Return (x, y) of the center of cell containing provided text 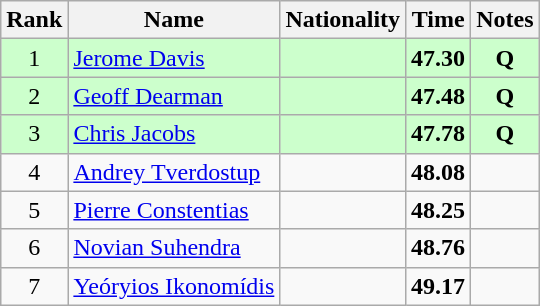
47.48 (438, 96)
4 (34, 172)
1 (34, 58)
Geoff Dearman (174, 96)
47.78 (438, 134)
Nationality (343, 20)
48.08 (438, 172)
3 (34, 134)
49.17 (438, 286)
48.25 (438, 210)
Yeóryios Ikonomídis (174, 286)
47.30 (438, 58)
Novian Suhendra (174, 248)
Name (174, 20)
6 (34, 248)
Jerome Davis (174, 58)
Rank (34, 20)
5 (34, 210)
Chris Jacobs (174, 134)
2 (34, 96)
Andrey Tverdostup (174, 172)
Pierre Constentias (174, 210)
48.76 (438, 248)
7 (34, 286)
Time (438, 20)
Notes (505, 20)
